Identify which cell holds the provided text, then report its (X, Y) central coordinate. 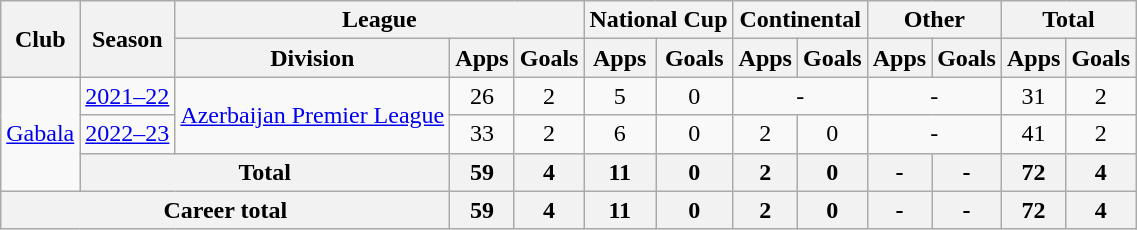
League (380, 20)
Career total (226, 210)
33 (482, 134)
Continental (800, 20)
Gabala (40, 134)
Division (312, 58)
National Cup (658, 20)
Other (934, 20)
6 (620, 134)
Club (40, 39)
Azerbaijan Premier League (312, 115)
2021–22 (128, 96)
26 (482, 96)
41 (1033, 134)
2022–23 (128, 134)
Season (128, 39)
5 (620, 96)
31 (1033, 96)
